From the cell containing the given text, extract its center point as [X, Y] coordinate. 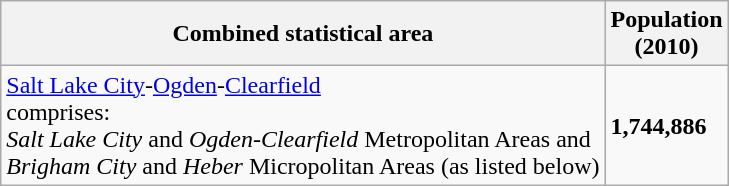
Combined statistical area [303, 34]
Population(2010) [666, 34]
1,744,886 [666, 126]
